Scan for the cell matching the given text and deliver its (X, Y) coordinate at center. 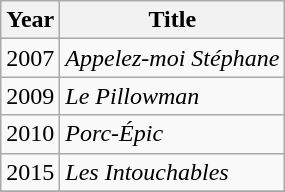
Le Pillowman (172, 96)
Les Intouchables (172, 172)
2007 (30, 58)
2010 (30, 134)
Title (172, 20)
2009 (30, 96)
Appelez-moi Stéphane (172, 58)
Year (30, 20)
Porc-Épic (172, 134)
2015 (30, 172)
